Find where the given text appears and provide that cell's center as (x, y) coordinate. 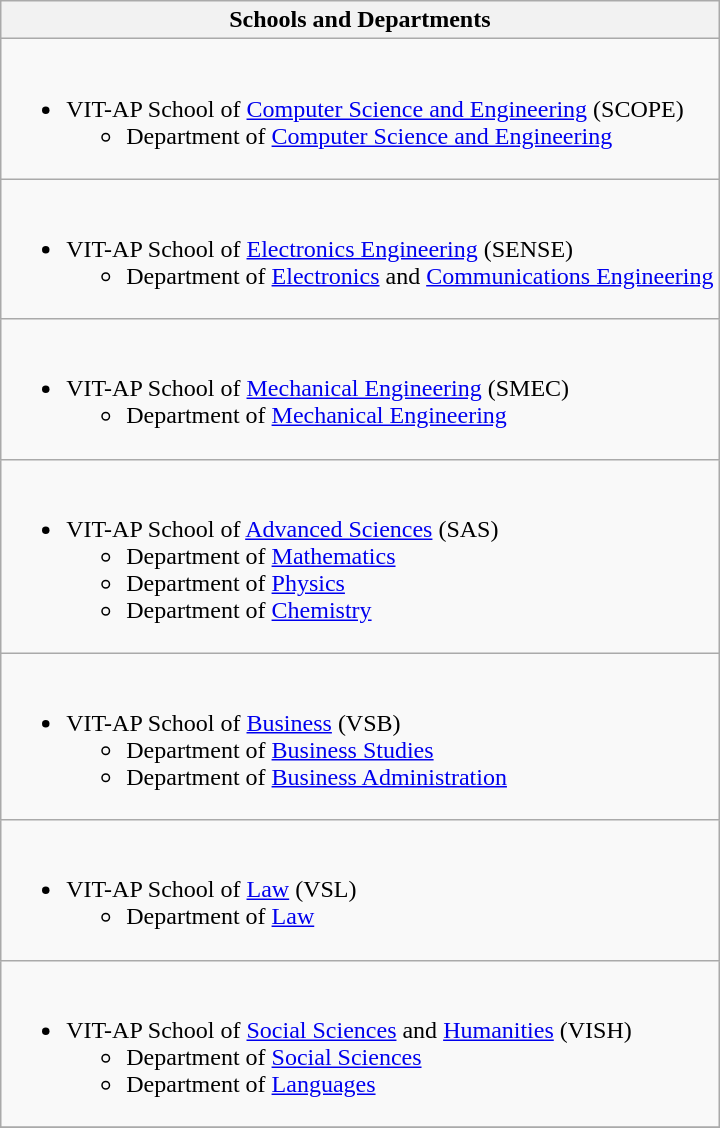
VIT-AP School of Business (VSB)Department of Business StudiesDepartment of Business Administration (360, 736)
VIT-AP School of Law (VSL)Department of Law (360, 890)
Schools and Departments (360, 20)
VIT-AP School of Mechanical Engineering (SMEC)Department of Mechanical Engineering (360, 389)
VIT-AP School of Social Sciences and Humanities (VISH)Department of Social SciencesDepartment of Languages (360, 1044)
VIT-AP School of Computer Science and Engineering (SCOPE)Department of Computer Science and Engineering (360, 109)
VIT-AP School of Advanced Sciences (SAS)Department of MathematicsDepartment of PhysicsDepartment of Chemistry (360, 556)
VIT-AP School of Electronics Engineering (SENSE)Department of Electronics and Communications Engineering (360, 249)
